Scan for the cell matching the given text and deliver its (X, Y) coordinate at center. 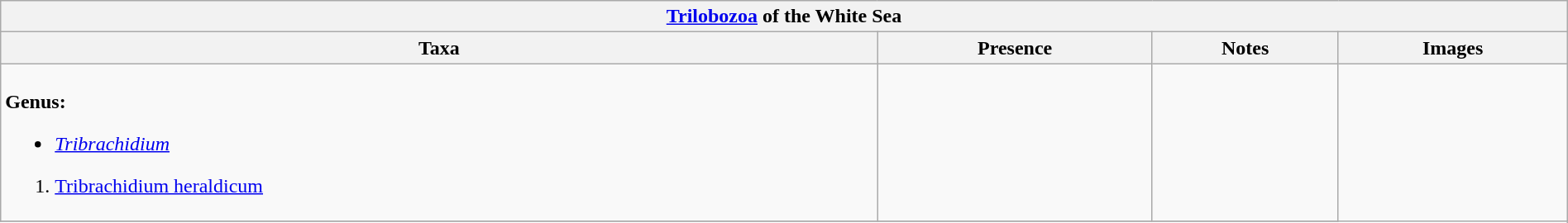
Taxa (439, 48)
Presence (1016, 48)
Trilobozoa of the White Sea (784, 17)
Genus:TribrachidiumTribrachidium heraldicum (439, 142)
Notes (1245, 48)
Images (1452, 48)
